Capture the cell that displays the provided text and extract its [x, y] central coordinate. 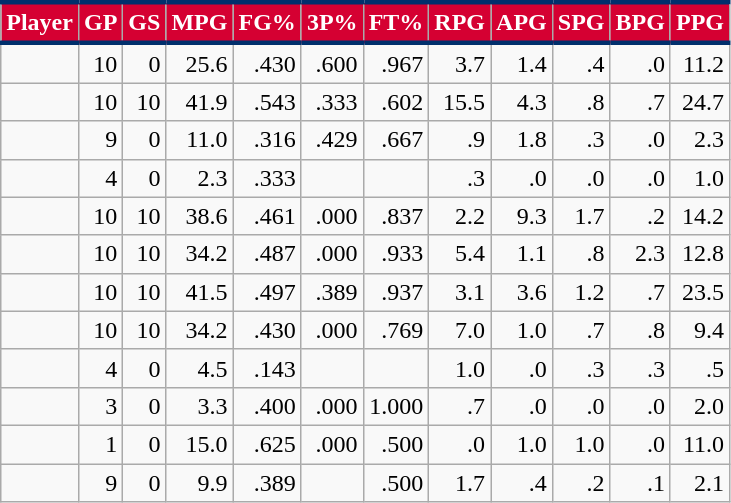
1 [100, 444]
FG% [267, 22]
.933 [396, 254]
1.8 [522, 140]
11.2 [700, 63]
.487 [267, 254]
APG [522, 22]
15.5 [460, 102]
3.6 [522, 292]
.937 [396, 292]
15.0 [200, 444]
1.1 [522, 254]
3.1 [460, 292]
.543 [267, 102]
RPG [460, 22]
2.2 [460, 216]
1.2 [581, 292]
9.4 [700, 330]
.5 [700, 368]
3.3 [200, 406]
.1 [640, 483]
.316 [267, 140]
3.7 [460, 63]
3P% [332, 22]
7.0 [460, 330]
.600 [332, 63]
41.5 [200, 292]
38.6 [200, 216]
.400 [267, 406]
5.4 [460, 254]
41.9 [200, 102]
.143 [267, 368]
.667 [396, 140]
.429 [332, 140]
23.5 [700, 292]
SPG [581, 22]
4.3 [522, 102]
GS [144, 22]
GP [100, 22]
MPG [200, 22]
Player [40, 22]
4.5 [200, 368]
.9 [460, 140]
FT% [396, 22]
BPG [640, 22]
.625 [267, 444]
1.000 [396, 406]
.461 [267, 216]
25.6 [200, 63]
.967 [396, 63]
PPG [700, 22]
24.7 [700, 102]
.769 [396, 330]
2.0 [700, 406]
.602 [396, 102]
9.3 [522, 216]
9.9 [200, 483]
2.1 [700, 483]
3 [100, 406]
12.8 [700, 254]
1.4 [522, 63]
.497 [267, 292]
14.2 [700, 216]
.837 [396, 216]
